Locate the cell with the specified text and output its (X, Y) center coordinate. 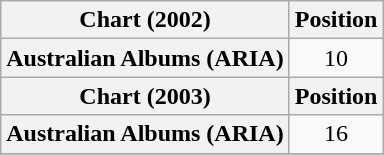
16 (336, 134)
Chart (2003) (145, 96)
Chart (2002) (145, 20)
10 (336, 58)
